Detect which cell encompasses the target text, then output its [x, y] center coordinate. 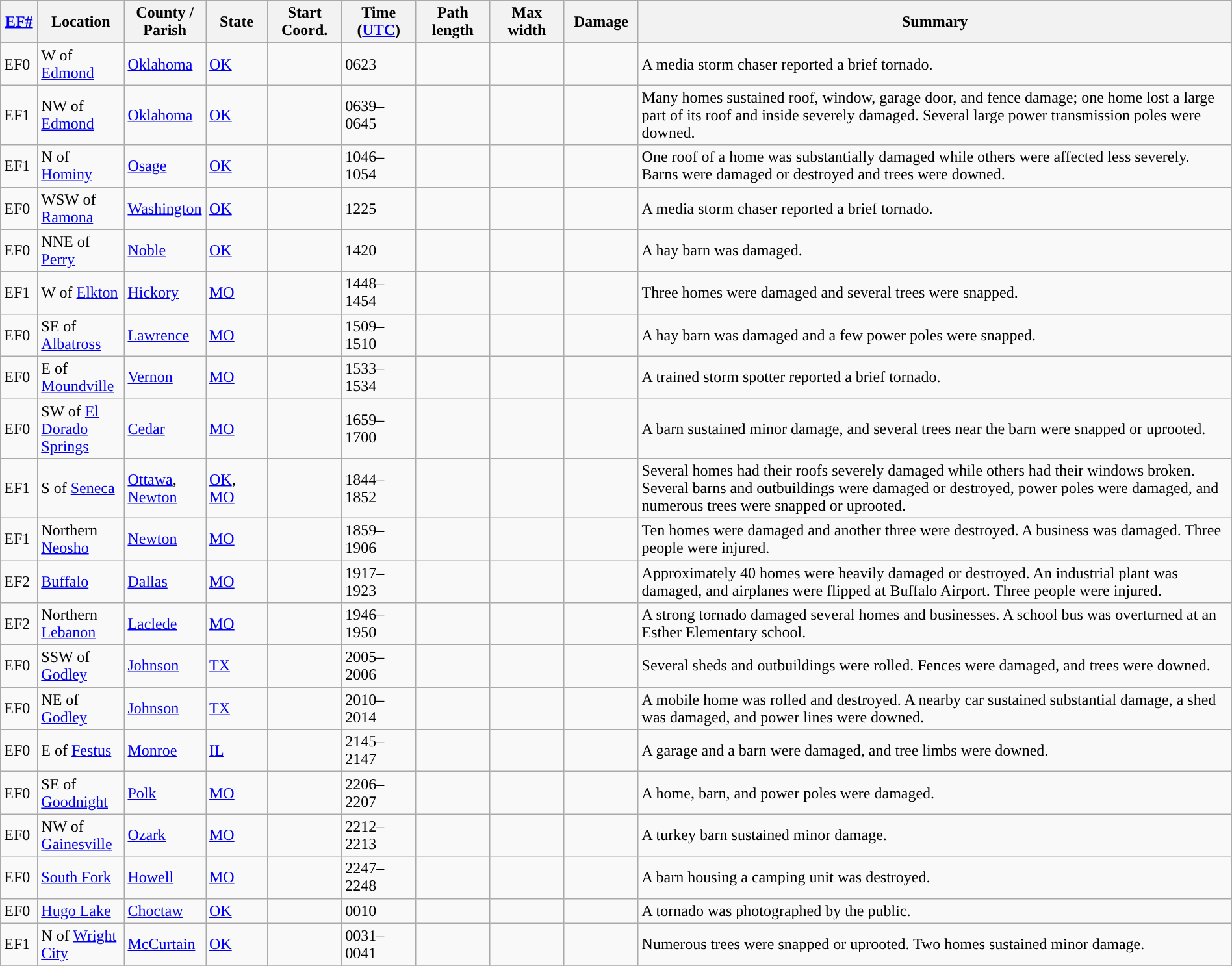
A barn housing a camping unit was destroyed. [934, 877]
A turkey barn sustained minor damage. [934, 835]
Choctaw [165, 911]
McCurtain [165, 945]
N of Wright City [81, 945]
1046–1054 [379, 166]
1859–1906 [379, 539]
2206–2207 [379, 793]
W of Elkton [81, 292]
Vernon [165, 377]
Osage [165, 166]
Cedar [165, 428]
Washington [165, 208]
2212–2213 [379, 835]
Polk [165, 793]
1659–1700 [379, 428]
SE of Albatross [81, 335]
Newton [165, 539]
A hay barn was damaged. [934, 251]
Ottawa, Newton [165, 488]
Laclede [165, 624]
One roof of a home was substantially damaged while others were affected less severely. Barns were damaged or destroyed and trees were downed. [934, 166]
Buffalo [81, 581]
S of Seneca [81, 488]
Northern Lebanon [81, 624]
Numerous trees were snapped or uprooted. Two homes sustained minor damage. [934, 945]
0010 [379, 911]
Location [81, 22]
SE of Goodnight [81, 793]
1844–1852 [379, 488]
South Fork [81, 877]
Damage [601, 22]
NE of Godley [81, 708]
Time (UTC) [379, 22]
NW of Edmond [81, 115]
A mobile home was rolled and destroyed. A nearby car sustained substantial damage, a shed was damaged, and power lines were downed. [934, 708]
Dallas [165, 581]
2010–2014 [379, 708]
Several sheds and outbuildings were rolled. Fences were damaged, and trees were downed. [934, 667]
A home, barn, and power poles were damaged. [934, 793]
1509–1510 [379, 335]
Hickory [165, 292]
W of Edmond [81, 64]
A strong tornado damaged several homes and businesses. A school bus was overturned at an Esther Elementary school. [934, 624]
1533–1534 [379, 377]
Path length [453, 22]
Lawrence [165, 335]
A garage and a barn were damaged, and tree limbs were downed. [934, 751]
County / Parish [165, 22]
Start Coord. [305, 22]
Howell [165, 877]
2145–2147 [379, 751]
Max width [527, 22]
NNE of Perry [81, 251]
SW of El Dorado Springs [81, 428]
E of Festus [81, 751]
A hay barn was damaged and a few power poles were snapped. [934, 335]
EF# [19, 22]
Ten homes were damaged and another three were destroyed. A business was damaged. Three people were injured. [934, 539]
1917–1923 [379, 581]
State [237, 22]
N of Hominy [81, 166]
1448–1454 [379, 292]
0031–0041 [379, 945]
0639–0645 [379, 115]
2005–2006 [379, 667]
A tornado was photographed by the public. [934, 911]
0623 [379, 64]
Three homes were damaged and several trees were snapped. [934, 292]
Hugo Lake [81, 911]
Summary [934, 22]
Northern Neosho [81, 539]
WSW of Ramona [81, 208]
1420 [379, 251]
Ozark [165, 835]
OK, MO [237, 488]
1225 [379, 208]
2247–2248 [379, 877]
NW of Gainesville [81, 835]
IL [237, 751]
1946–1950 [379, 624]
E of Moundville [81, 377]
Noble [165, 251]
Monroe [165, 751]
A barn sustained minor damage, and several trees near the barn were snapped or uprooted. [934, 428]
SSW of Godley [81, 667]
A trained storm spotter reported a brief tornado. [934, 377]
